Search for the cell housing the specified text and yield its [x, y] center coordinate. 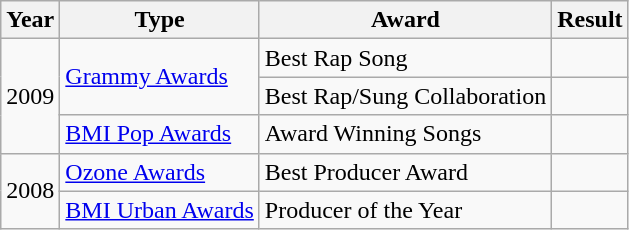
Grammy Awards [160, 77]
BMI Pop Awards [160, 134]
Award Winning Songs [405, 134]
Best Rap Song [405, 58]
Best Rap/Sung Collaboration [405, 96]
Result [590, 20]
Type [160, 20]
Ozone Awards [160, 172]
Year [30, 20]
2009 [30, 96]
Producer of the Year [405, 210]
Best Producer Award [405, 172]
2008 [30, 191]
Award [405, 20]
BMI Urban Awards [160, 210]
